Output the [X, Y] coordinate of the center of the cell containing the given text.  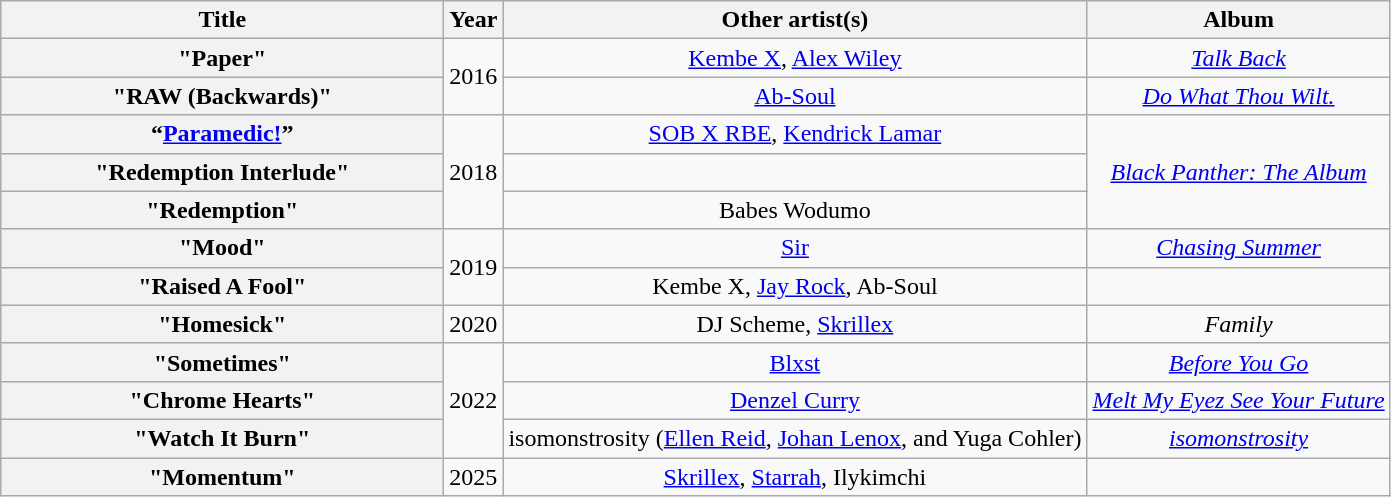
"Paper" [222, 58]
Before You Go [1238, 362]
Skrillex, Starrah, Ilykimchi [795, 477]
Chasing Summer [1238, 248]
2016 [474, 77]
Year [474, 20]
Talk Back [1238, 58]
"Redemption Interlude" [222, 172]
"Redemption" [222, 210]
Babes Wodumo [795, 210]
"Chrome Hearts" [222, 400]
isomonstrosity (Ellen Reid, Johan Lenox, and Yuga Cohler) [795, 438]
Black Panther: The Album [1238, 172]
2018 [474, 172]
SOB X RBE, Kendrick Lamar [795, 134]
2022 [474, 400]
"Watch It Burn" [222, 438]
Sir [795, 248]
2025 [474, 477]
"RAW (Backwards)" [222, 96]
2019 [474, 267]
"Homesick" [222, 324]
Album [1238, 20]
isomonstrosity [1238, 438]
"Raised A Fool" [222, 286]
Denzel Curry [795, 400]
Title [222, 20]
2020 [474, 324]
Kembe X, Alex Wiley [795, 58]
Blxst [795, 362]
"Mood" [222, 248]
Family [1238, 324]
"Momentum" [222, 477]
Ab-Soul [795, 96]
Do What Thou Wilt. [1238, 96]
Melt My Eyez See Your Future [1238, 400]
DJ Scheme, Skrillex [795, 324]
Kembe X, Jay Rock, Ab-Soul [795, 286]
“Paramedic!” [222, 134]
"Sometimes" [222, 362]
Other artist(s) [795, 20]
